Capture the cell that displays the provided text and extract its (X, Y) central coordinate. 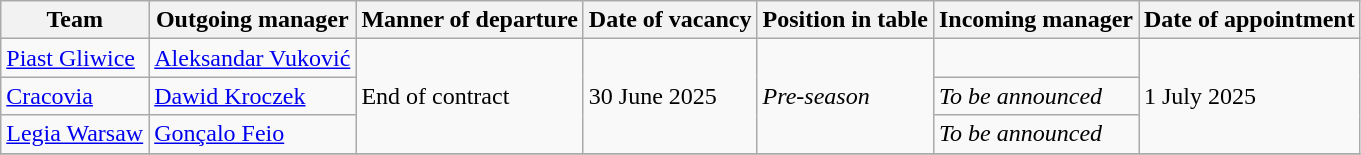
Date of appointment (1249, 20)
30 June 2025 (670, 96)
Date of vacancy (670, 20)
Incoming manager (1036, 20)
Aleksandar Vuković (252, 58)
Piast Gliwice (75, 58)
Dawid Kroczek (252, 96)
Outgoing manager (252, 20)
Cracovia (75, 96)
Team (75, 20)
1 July 2025 (1249, 96)
Position in table (845, 20)
Gonçalo Feio (252, 134)
Legia Warsaw (75, 134)
Pre-season (845, 96)
End of contract (470, 96)
Manner of departure (470, 20)
